Scan for the cell matching the given text and deliver its (X, Y) coordinate at center. 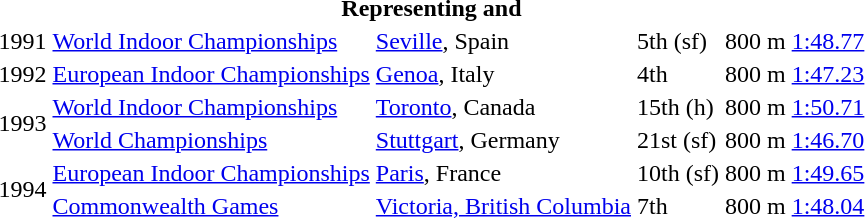
5th (sf) (678, 41)
15th (h) (678, 107)
10th (sf) (678, 173)
4th (678, 74)
Paris, France (503, 173)
Seville, Spain (503, 41)
World Championships (211, 140)
21st (sf) (678, 140)
Toronto, Canada (503, 107)
Stuttgart, Germany (503, 140)
Genoa, Italy (503, 74)
